Determine the (X, Y) coordinate at the center of the cell enclosing the given text.  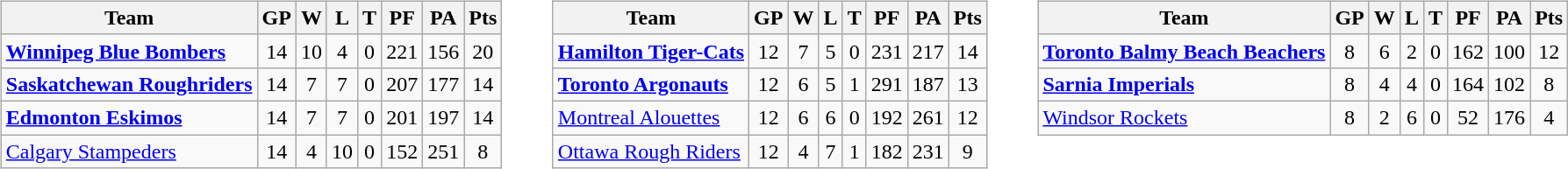
187 (928, 84)
156 (444, 51)
100 (1509, 51)
Windsor Rockets (1185, 117)
182 (886, 151)
Sarnia Imperials (1185, 84)
177 (444, 84)
152 (402, 151)
Hamilton Tiger-Cats (651, 51)
176 (1509, 117)
251 (444, 151)
Montreal Alouettes (651, 117)
221 (402, 51)
102 (1509, 84)
Ottawa Rough Riders (651, 151)
20 (483, 51)
Calgary Stampeders (129, 151)
164 (1469, 84)
Winnipeg Blue Bombers (129, 51)
Saskatchewan Roughriders (129, 84)
52 (1469, 117)
Toronto Argonauts (651, 84)
261 (928, 117)
9 (967, 151)
217 (928, 51)
Toronto Balmy Beach Beachers (1185, 51)
197 (444, 117)
291 (886, 84)
13 (967, 84)
207 (402, 84)
Edmonton Eskimos (129, 117)
192 (886, 117)
162 (1469, 51)
201 (402, 117)
